Pinpoint the cell where the given text exists, returning its (X, Y) midpoint coordinate. 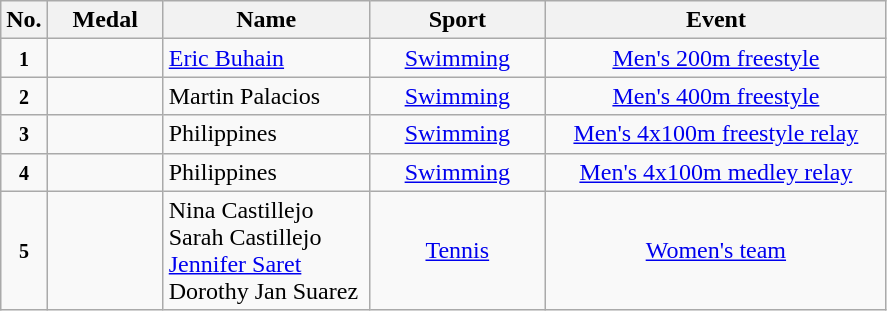
Men's 200m freestyle (716, 58)
4 (24, 172)
Nina CastillejoSarah CastillejoJennifer SaretDorothy Jan Suarez (266, 250)
Tennis (457, 250)
Men's 4x100m medley relay (716, 172)
Martin Palacios (266, 96)
Eric Buhain (266, 58)
Medal (105, 20)
Event (716, 20)
2 (24, 96)
5 (24, 250)
Men's 4x100m freestyle relay (716, 134)
Men's 400m freestyle (716, 96)
Sport (457, 20)
1 (24, 58)
Name (266, 20)
Women's team (716, 250)
3 (24, 134)
No. (24, 20)
